Output the [X, Y] coordinate of the center of the cell containing the given text.  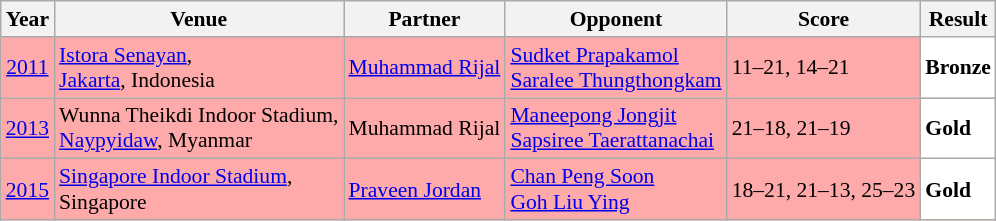
Partner [425, 19]
Venue [198, 19]
2015 [28, 190]
Sudket Prapakamol Saralee Thungthongkam [616, 68]
Result [958, 19]
11–21, 14–21 [824, 68]
18–21, 21–13, 25–23 [824, 190]
21–18, 21–19 [824, 128]
2013 [28, 128]
Bronze [958, 68]
Opponent [616, 19]
2011 [28, 68]
Singapore Indoor Stadium,Singapore [198, 190]
Year [28, 19]
Chan Peng Soon Goh Liu Ying [616, 190]
Praveen Jordan [425, 190]
Score [824, 19]
Maneepong Jongjit Sapsiree Taerattanachai [616, 128]
Wunna Theikdi Indoor Stadium,Naypyidaw, Myanmar [198, 128]
Istora Senayan,Jakarta, Indonesia [198, 68]
